Capture the cell that displays the provided text and extract its [x, y] central coordinate. 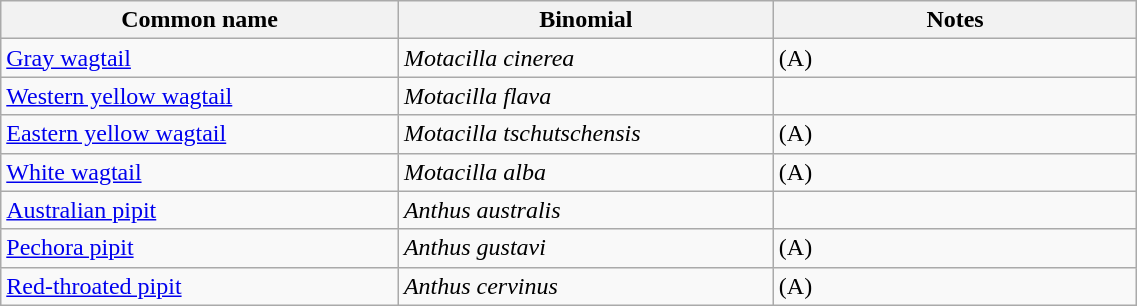
Red-throated pipit [200, 286]
Notes [955, 20]
Motacilla tschutschensis [586, 134]
Motacilla alba [586, 172]
Eastern yellow wagtail [200, 134]
Common name [200, 20]
White wagtail [200, 172]
Motacilla flava [586, 96]
Australian pipit [200, 210]
Anthus gustavi [586, 248]
Anthus cervinus [586, 286]
Western yellow wagtail [200, 96]
Pechora pipit [200, 248]
Gray wagtail [200, 58]
Binomial [586, 20]
Motacilla cinerea [586, 58]
Anthus australis [586, 210]
